For the text-containing cell, return its midpoint in (X, Y) coordinate format. 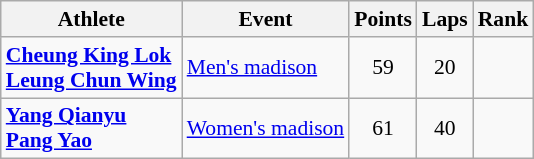
59 (383, 68)
Points (383, 19)
Event (266, 19)
20 (445, 68)
Rank (504, 19)
Athlete (92, 19)
Cheung King LokLeung Chun Wing (92, 68)
Men's madison (266, 68)
40 (445, 128)
61 (383, 128)
Yang QianyuPang Yao (92, 128)
Women's madison (266, 128)
Laps (445, 19)
